Extract the [X, Y] coordinate from the center of the cell holding the provided text.  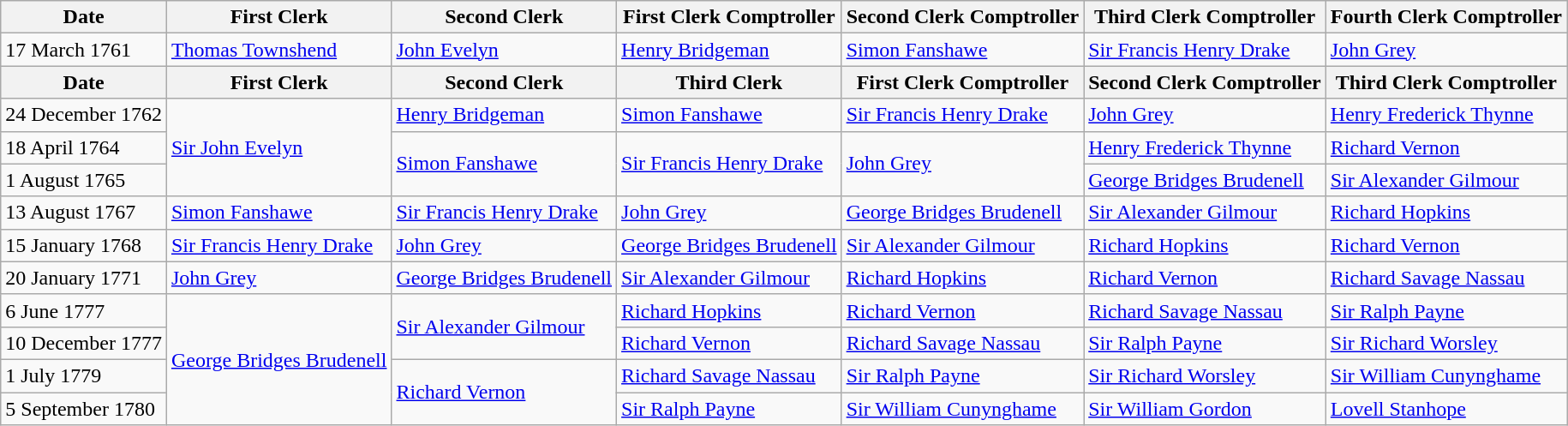
10 December 1777 [84, 343]
5 September 1780 [84, 409]
24 December 1762 [84, 115]
15 January 1768 [84, 245]
Sir William Gordon [1205, 409]
17 March 1761 [84, 50]
John Evelyn [504, 50]
Thomas Townshend [279, 50]
Lovell Stanhope [1446, 409]
1 August 1765 [84, 180]
Third Clerk [730, 82]
Fourth Clerk Comptroller [1446, 17]
1 July 1779 [84, 375]
Sir John Evelyn [279, 147]
20 January 1771 [84, 278]
13 August 1767 [84, 213]
18 April 1764 [84, 147]
6 June 1777 [84, 310]
